Provide the (x, y) coordinate of the cell's center where the given text is located.  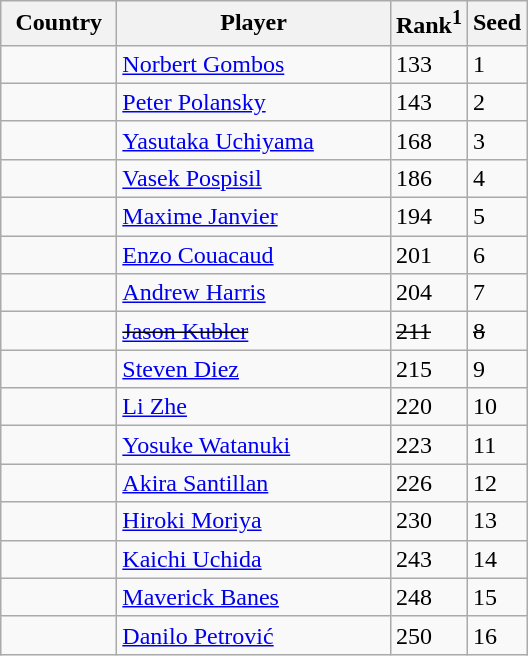
201 (428, 255)
Hiroki Moriya (254, 521)
11 (496, 445)
8 (496, 331)
Peter Polansky (254, 102)
14 (496, 559)
Jason Kubler (254, 331)
Li Zhe (254, 407)
12 (496, 483)
186 (428, 178)
133 (428, 64)
220 (428, 407)
226 (428, 483)
168 (428, 140)
Yosuke Watanuki (254, 445)
Maxime Janvier (254, 217)
Kaichi Uchida (254, 559)
Seed (496, 24)
204 (428, 293)
4 (496, 178)
143 (428, 102)
16 (496, 635)
Enzo Couacaud (254, 255)
2 (496, 102)
7 (496, 293)
248 (428, 597)
1 (496, 64)
Country (59, 24)
Player (254, 24)
223 (428, 445)
250 (428, 635)
5 (496, 217)
6 (496, 255)
Norbert Gombos (254, 64)
3 (496, 140)
Vasek Pospisil (254, 178)
Steven Diez (254, 369)
211 (428, 331)
Yasutaka Uchiyama (254, 140)
Rank1 (428, 24)
194 (428, 217)
Maverick Banes (254, 597)
215 (428, 369)
9 (496, 369)
10 (496, 407)
243 (428, 559)
230 (428, 521)
13 (496, 521)
15 (496, 597)
Akira Santillan (254, 483)
Danilo Petrović (254, 635)
Andrew Harris (254, 293)
